Provide the [X, Y] coordinate of the cell's center where the given text is located.  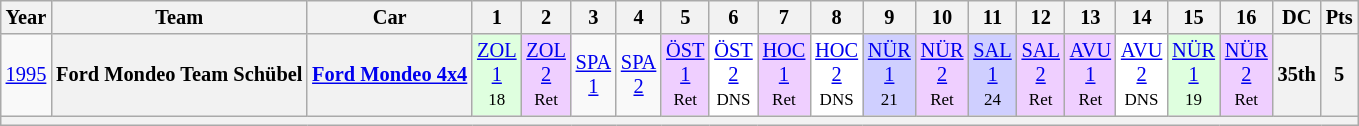
4 [638, 17]
ZOL118 [496, 75]
Pts [1340, 17]
ÖST2DNS [733, 75]
9 [890, 17]
SAL124 [992, 75]
8 [836, 17]
SAL2Ret [1041, 75]
HOC1Ret [784, 75]
14 [1142, 17]
SPA1 [594, 75]
DC [1297, 17]
NÜR119 [1194, 75]
1995 [26, 75]
10 [942, 17]
Ford Mondeo 4x4 [390, 75]
16 [1246, 17]
Car [390, 17]
11 [992, 17]
6 [733, 17]
Ford Mondeo Team Schübel [179, 75]
NÜR121 [890, 75]
2 [546, 17]
Year [26, 17]
15 [1194, 17]
1 [496, 17]
13 [1090, 17]
7 [784, 17]
HOC2DNS [836, 75]
ZOL2Ret [546, 75]
SPA2 [638, 75]
35th [1297, 75]
AVU2DNS [1142, 75]
AVU1Ret [1090, 75]
3 [594, 17]
12 [1041, 17]
ÖST1Ret [685, 75]
Team [179, 17]
